Determine the (X, Y) coordinate at the center of the cell enclosing the given text.  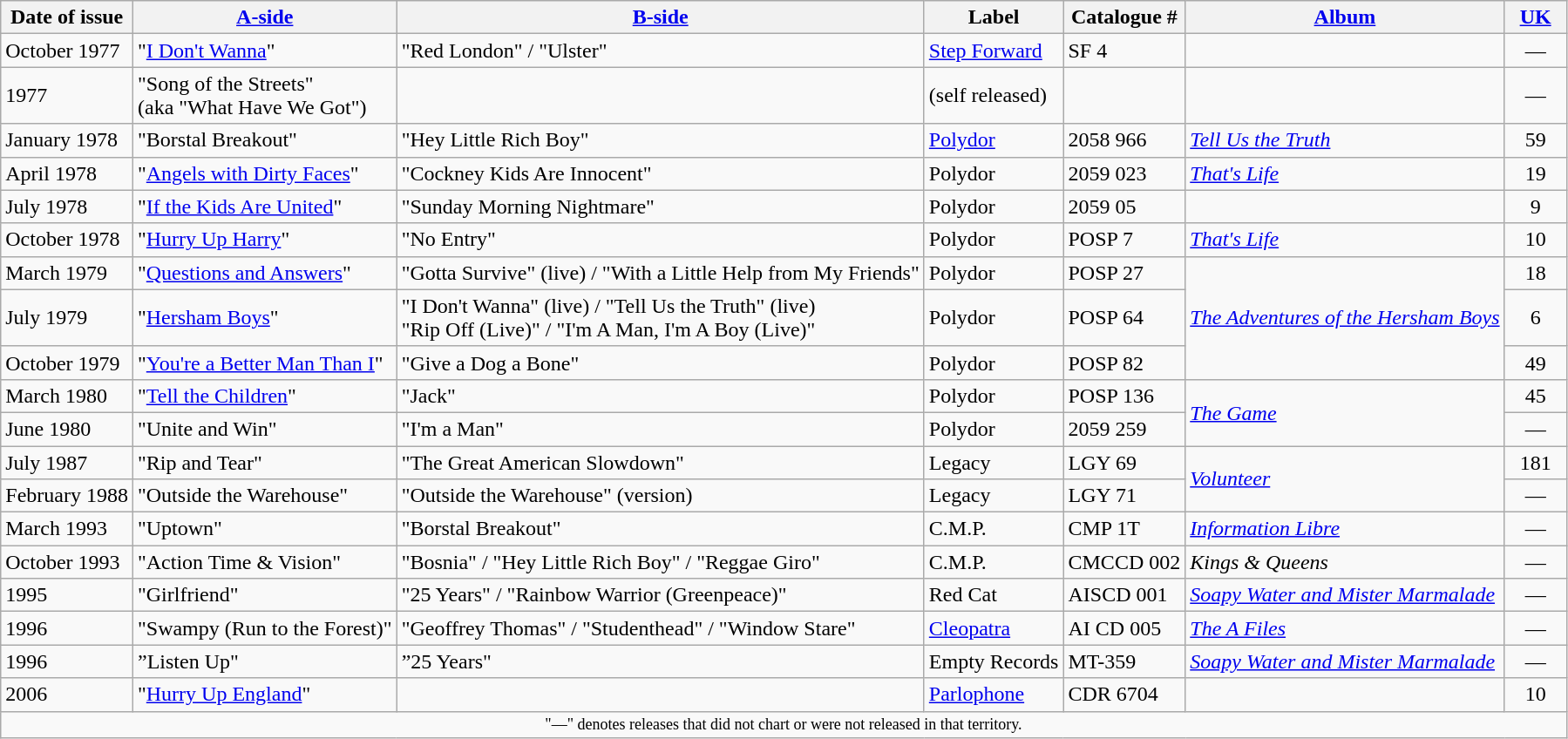
POSP 7 (1124, 240)
"Questions and Answers" (265, 273)
SF 4 (1124, 51)
Album (1345, 17)
1977 (67, 96)
The Adventures of the Hersham Boys (1345, 317)
”25 Years" (661, 661)
"Tell the Children" (265, 396)
"Song of the Streets"(aka "What Have We Got") (265, 96)
February 1988 (67, 496)
"The Great American Slowdown" (661, 463)
AI CD 005 (1124, 628)
July 1978 (67, 207)
AISCD 001 (1124, 595)
March 1979 (67, 273)
April 1978 (67, 173)
2059 023 (1124, 173)
181 (1536, 463)
"Hey Little Rich Boy" (661, 140)
"Swampy (Run to the Forest)" (265, 628)
January 1978 (67, 140)
Red Cat (994, 595)
2058 966 (1124, 140)
October 1978 (67, 240)
1995 (67, 595)
Label (994, 17)
"Outside the Warehouse" (version) (661, 496)
”Listen Up" (265, 661)
Empty Records (994, 661)
MT-359 (1124, 661)
"Angels with Dirty Faces" (265, 173)
POSP 64 (1124, 317)
"Cockney Kids Are Innocent" (661, 173)
UK (1536, 17)
"Jack" (661, 396)
The Game (1345, 412)
"Uptown" (265, 529)
October 1979 (67, 363)
(self released) (994, 96)
March 1993 (67, 529)
2006 (67, 695)
March 1980 (67, 396)
"Girlfriend" (265, 595)
"I Don't Wanna" (265, 51)
October 1993 (67, 562)
Catalogue # (1124, 17)
A-side (265, 17)
49 (1536, 363)
The A Files (1345, 628)
POSP 82 (1124, 363)
"You're a Better Man Than I" (265, 363)
19 (1536, 173)
CMCCD 002 (1124, 562)
"Unite and Win" (265, 429)
"Hurry Up England" (265, 695)
Kings & Queens (1345, 562)
POSP 27 (1124, 273)
"Give a Dog a Bone" (661, 363)
"Sunday Morning Nightmare" (661, 207)
October 1977 (67, 51)
45 (1536, 396)
Parlophone (994, 695)
"Hersham Boys" (265, 317)
6 (1536, 317)
July 1987 (67, 463)
9 (1536, 207)
18 (1536, 273)
"I'm a Man" (661, 429)
Date of issue (67, 17)
CMP 1T (1124, 529)
POSP 136 (1124, 396)
"I Don't Wanna" (live) / "Tell Us the Truth" (live)"Rip Off (Live)" / "I'm A Man, I'm A Boy (Live)" (661, 317)
LGY 69 (1124, 463)
59 (1536, 140)
"25 Years" / "Rainbow Warrior (Greenpeace)" (661, 595)
"Geoffrey Thomas" / "Studenthead" / "Window Stare" (661, 628)
"Rip and Tear" (265, 463)
Information Libre (1345, 529)
Cleopatra (994, 628)
"Outside the Warehouse" (265, 496)
July 1979 (67, 317)
"Hurry Up Harry" (265, 240)
CDR 6704 (1124, 695)
"Bosnia" / "Hey Little Rich Boy" / "Reggae Giro" (661, 562)
"Gotta Survive" (live) / "With a Little Help from My Friends" (661, 273)
2059 259 (1124, 429)
B-side (661, 17)
"Red London" / "Ulster" (661, 51)
"Action Time & Vision" (265, 562)
Volunteer (1345, 479)
"—" denotes releases that did not chart or were not released in that territory. (784, 725)
Step Forward (994, 51)
June 1980 (67, 429)
"No Entry" (661, 240)
Tell Us the Truth (1345, 140)
"If the Kids Are United" (265, 207)
LGY 71 (1124, 496)
2059 05 (1124, 207)
